Scan for the cell matching the given text and deliver its [x, y] coordinate at center. 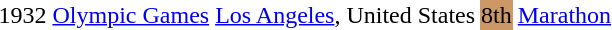
Olympic Games [131, 15]
8th [497, 15]
Los Angeles, United States [346, 15]
Marathon [564, 15]
